For the text-containing cell, return its midpoint in (X, Y) coordinate format. 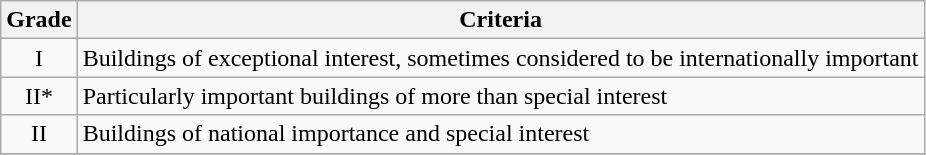
Buildings of national importance and special interest (500, 134)
I (39, 58)
Grade (39, 20)
II (39, 134)
Criteria (500, 20)
II* (39, 96)
Buildings of exceptional interest, sometimes considered to be internationally important (500, 58)
Particularly important buildings of more than special interest (500, 96)
